Locate the cell with the specified text and output its (X, Y) center coordinate. 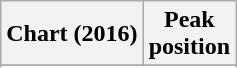
Peakposition (189, 34)
Chart (2016) (72, 34)
